Return the [x, y] coordinate for the center point of the cell that contains the specified text.  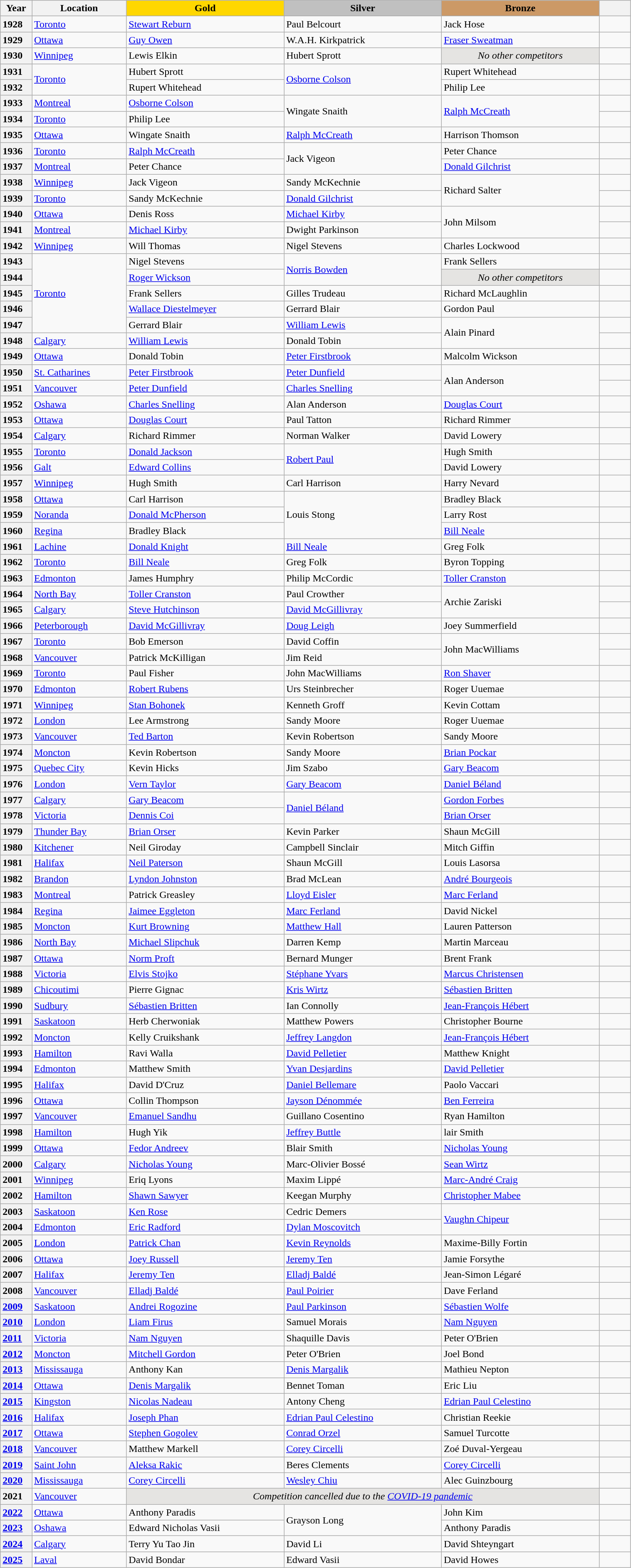
Wesley Chiu [363, 1481]
Kitchener [79, 847]
2022 [16, 1512]
Donald McPherson [205, 515]
Patrick Chan [205, 1243]
Doug Leigh [363, 626]
Collin Thompson [205, 1101]
1987 [16, 958]
Joel Bond [520, 1354]
1972 [16, 721]
Larry Rost [520, 515]
Nicolas Nadeau [205, 1401]
Bronze [520, 8]
Jeffrey Langdon [363, 1037]
Dylan Moscovitch [363, 1227]
1981 [16, 863]
Patrick Greasley [205, 895]
1931 [16, 72]
1943 [16, 262]
Bennet Toman [363, 1385]
2025 [16, 1560]
1961 [16, 547]
1948 [16, 341]
1982 [16, 879]
Stéphane Yvars [363, 974]
Jeffrey Buttle [363, 1132]
1977 [16, 800]
Marc-Olivier Bossé [363, 1164]
Chicoutimi [79, 990]
Ravi Walla [205, 1053]
Stewart Reburn [205, 24]
Christopher Mabee [520, 1195]
2012 [16, 1354]
Dave Ferland [520, 1291]
1928 [16, 24]
1979 [16, 831]
1989 [16, 990]
1965 [16, 610]
Paul Crowther [363, 594]
Matthew Hall [363, 926]
1947 [16, 325]
1990 [16, 1006]
Denis Ross [205, 214]
Mitchell Gordon [205, 1354]
1966 [16, 626]
1996 [16, 1101]
Guy Owen [205, 40]
1929 [16, 40]
Cedric Demers [363, 1212]
Harry Nevard [520, 483]
2014 [16, 1385]
Marc-André Craig [520, 1180]
Stan Bohonek [205, 705]
1997 [16, 1116]
1999 [16, 1148]
W.A.H. Kirkpatrick [363, 40]
Kris Wirtz [363, 990]
Eric Radford [205, 1227]
1970 [16, 689]
2001 [16, 1180]
2004 [16, 1227]
Steve Hutchinson [205, 610]
Peterborough [79, 626]
1941 [16, 230]
Eric Liu [520, 1385]
David Nickel [520, 910]
1960 [16, 531]
1935 [16, 135]
Paul Poirier [363, 1291]
Silver [363, 8]
Dwight Parkinson [363, 230]
Maxime-Billy Fortin [520, 1243]
1938 [16, 182]
1933 [16, 103]
Archie Zariski [520, 602]
1950 [16, 372]
2024 [16, 1544]
Mathieu Nepton [520, 1370]
Shawn Sawyer [205, 1195]
Anthony Kan [205, 1370]
1953 [16, 420]
Paolo Vaccari [520, 1085]
Kevin Reynolds [363, 1243]
Thunder Bay [79, 831]
Noranda [79, 515]
Will Thomas [205, 246]
Lyndon Johnston [205, 879]
1980 [16, 847]
1967 [16, 641]
Philip McCordic [363, 578]
Samuel Morais [363, 1322]
Richard McLaughlin [520, 293]
Conrad Orzel [363, 1433]
Keegan Murphy [363, 1195]
Jayson Dénommée [363, 1101]
Antony Cheng [363, 1401]
Campbell Sinclair [363, 847]
Gordon Forbes [520, 800]
1973 [16, 737]
2023 [16, 1528]
Charles Lockwood [520, 246]
1974 [16, 752]
1992 [16, 1037]
Elvis Stojko [205, 974]
2021 [16, 1496]
1986 [16, 942]
Norm Proft [205, 958]
1942 [16, 246]
Kelly Cruikshank [205, 1037]
Ian Connolly [363, 1006]
Grayson Long [363, 1520]
1937 [16, 166]
Gold [205, 8]
1930 [16, 56]
Lachine [79, 547]
Joey Russell [205, 1259]
Emanuel Sandhu [205, 1116]
Lloyd Eisler [363, 895]
Alec Guinzbourg [520, 1481]
2005 [16, 1243]
Kevin Parker [363, 831]
Ben Ferreira [520, 1101]
1944 [16, 277]
Vaughn Chipeur [520, 1219]
1958 [16, 499]
1957 [16, 483]
Wallace Diestelmeyer [205, 309]
2015 [16, 1401]
1955 [16, 451]
Roger Wickson [205, 277]
Kurt Browning [205, 926]
Year [16, 8]
Donald Knight [205, 547]
1934 [16, 119]
Shaquille Davis [363, 1338]
1952 [16, 404]
David Howes [520, 1560]
2018 [16, 1449]
Guillano Cosentino [363, 1116]
Stephen Gogolev [205, 1433]
Neil Giroday [205, 847]
Louis Lasorsa [520, 863]
2011 [16, 1338]
1946 [16, 309]
1959 [16, 515]
2008 [16, 1291]
Jack Hose [520, 24]
Brent Frank [520, 958]
Zoé Duval-Yergeau [520, 1449]
1945 [16, 293]
John Kim [520, 1512]
Paul Belcourt [363, 24]
Fedor Andreev [205, 1148]
1984 [16, 910]
1978 [16, 816]
David Shteyngart [520, 1544]
1936 [16, 151]
Vern Taylor [205, 784]
Darren Kemp [363, 942]
Matthew Markell [205, 1449]
Competition cancelled due to the COVID-19 pandemic [363, 1496]
Donald Jackson [205, 451]
Laval [79, 1560]
1949 [16, 356]
Brian Pockar [520, 752]
1963 [16, 578]
Lewis Elkin [205, 56]
1976 [16, 784]
1951 [16, 388]
1975 [16, 768]
1995 [16, 1085]
2010 [16, 1322]
Location [79, 8]
Hugh Yik [205, 1132]
Byron Topping [520, 562]
Gilles Trudeau [363, 293]
1998 [16, 1132]
1954 [16, 435]
Ron Shaver [520, 673]
Galt [79, 467]
Beres Clements [363, 1464]
Norman Walker [363, 435]
Sébastien Wolfe [520, 1306]
1983 [16, 895]
Aleksa Rakic [205, 1464]
Brandon [79, 879]
Jaimee Eggleton [205, 910]
Eriq Lyons [205, 1180]
Bernard Munger [363, 958]
2009 [16, 1306]
1940 [16, 214]
James Humphry [205, 578]
Kevin Cottam [520, 705]
Jim Reid [363, 657]
Maxim Lippé [363, 1180]
Joey Summerfield [520, 626]
1968 [16, 657]
lair Smith [520, 1132]
1994 [16, 1069]
Andrei Rogozine [205, 1306]
1991 [16, 1021]
Kenneth Groff [363, 705]
Dennis Coi [205, 816]
Yvan Desjardins [363, 1069]
Bob Emerson [205, 641]
David Bondar [205, 1560]
1985 [16, 926]
Daniel Bellemare [363, 1085]
Patrick McKilligan [205, 657]
Louis Stong [363, 515]
Robert Paul [363, 459]
Matthew Knight [520, 1053]
2007 [16, 1275]
Harrison Thomson [520, 135]
Joseph Phan [205, 1417]
Alain Pinard [520, 333]
2002 [16, 1195]
1988 [16, 974]
2000 [16, 1164]
Ken Rose [205, 1212]
Christian Reekie [520, 1417]
1964 [16, 594]
Ryan Hamilton [520, 1116]
Marcus Christensen [520, 974]
Matthew Smith [205, 1069]
Christopher Bourne [520, 1021]
Jim Szabo [363, 768]
Saint John [79, 1464]
2019 [16, 1464]
2003 [16, 1212]
1962 [16, 562]
Michael Slipchuk [205, 942]
Paul Fisher [205, 673]
Jean-Simon Légaré [520, 1275]
Sudbury [79, 1006]
Urs Steinbrecher [363, 689]
Herb Cherwoniak [205, 1021]
Kingston [79, 1401]
1932 [16, 87]
Robert Rubens [205, 689]
Terry Yu Tao Jin [205, 1544]
Quebec City [79, 768]
David Li [363, 1544]
Matthew Powers [363, 1021]
David Coffin [363, 641]
1939 [16, 198]
Lee Armstrong [205, 721]
Sean Wirtz [520, 1164]
2006 [16, 1259]
1969 [16, 673]
Liam Firus [205, 1322]
1971 [16, 705]
2017 [16, 1433]
Richard Salter [520, 190]
Samuel Turcotte [520, 1433]
Neil Paterson [205, 863]
Malcolm Wickson [520, 356]
Blair Smith [363, 1148]
2020 [16, 1481]
Edward Nicholas Vasii [205, 1528]
Paul Parkinson [363, 1306]
1956 [16, 467]
Ted Barton [205, 737]
Paul Tatton [363, 420]
2013 [16, 1370]
Lauren Patterson [520, 926]
Kevin Hicks [205, 768]
1993 [16, 1053]
2016 [16, 1417]
Fraser Sweatman [520, 40]
Pierre Gignac [205, 990]
Edward Vasii [363, 1560]
André Bourgeois [520, 879]
John Milsom [520, 222]
Norris Bowden [363, 270]
Gordon Paul [520, 309]
Brad McLean [363, 879]
Edward Collins [205, 467]
Jamie Forsythe [520, 1259]
Mitch Giffin [520, 847]
David D'Cruz [205, 1085]
St. Catharines [79, 372]
Martin Marceau [520, 942]
